Capture the cell that displays the provided text and extract its [X, Y] central coordinate. 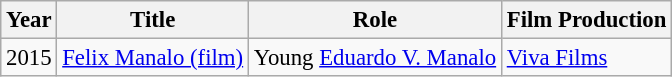
Felix Manalo (film) [153, 58]
Film Production [586, 20]
Title [153, 20]
Role [374, 20]
Viva Films [586, 58]
Young Eduardo V. Manalo [374, 58]
Year [29, 20]
2015 [29, 58]
